Detect which cell encompasses the target text, then output its (x, y) center coordinate. 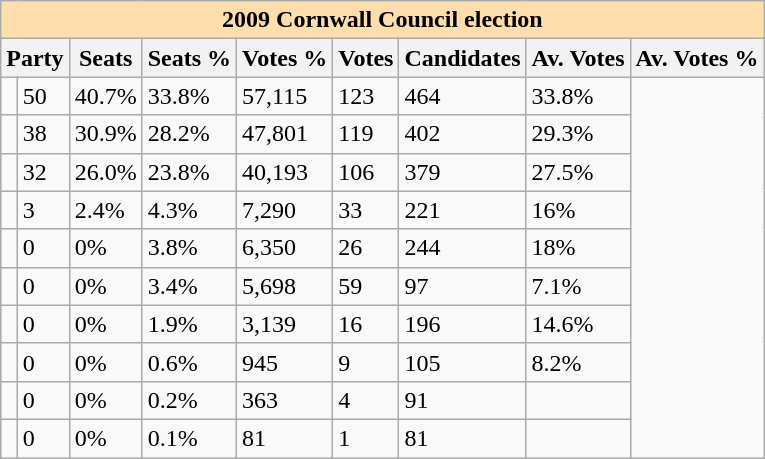
14.6% (578, 324)
945 (285, 362)
18% (578, 248)
1.9% (189, 324)
29.3% (578, 134)
464 (462, 96)
8.2% (578, 362)
Seats % (189, 58)
0.2% (189, 400)
363 (285, 400)
16% (578, 210)
50 (43, 96)
30.9% (106, 134)
3 (43, 210)
3,139 (285, 324)
28.2% (189, 134)
Av. Votes (578, 58)
33 (366, 210)
26.0% (106, 172)
9 (366, 362)
379 (462, 172)
5,698 (285, 286)
Candidates (462, 58)
91 (462, 400)
32 (43, 172)
59 (366, 286)
244 (462, 248)
40.7% (106, 96)
38 (43, 134)
106 (366, 172)
16 (366, 324)
27.5% (578, 172)
4 (366, 400)
119 (366, 134)
Votes % (285, 58)
40,193 (285, 172)
97 (462, 286)
47,801 (285, 134)
221 (462, 210)
2.4% (106, 210)
6,350 (285, 248)
3.4% (189, 286)
7.1% (578, 286)
Party (35, 58)
0.1% (189, 438)
Votes (366, 58)
57,115 (285, 96)
2009 Cornwall Council election (382, 20)
1 (366, 438)
26 (366, 248)
196 (462, 324)
Seats (106, 58)
7,290 (285, 210)
23.8% (189, 172)
3.8% (189, 248)
105 (462, 362)
4.3% (189, 210)
123 (366, 96)
0.6% (189, 362)
Av. Votes % (697, 58)
402 (462, 134)
